Determine the (x, y) coordinate at the center of the cell enclosing the given text.  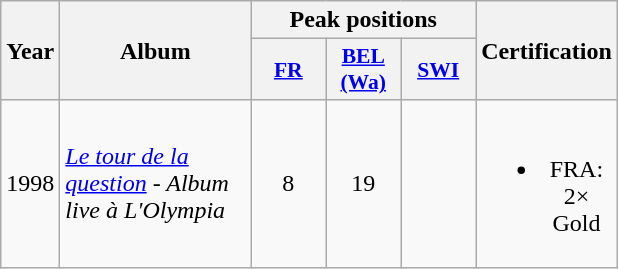
1998 (30, 184)
BEL (Wa) (364, 70)
Certification (547, 50)
19 (364, 184)
SWI (438, 70)
Year (30, 50)
8 (288, 184)
FRA: 2× Gold (547, 184)
Album (156, 50)
Peak positions (364, 20)
Le tour de la question - Album live à L'Olympia (156, 184)
FR (288, 70)
